Pinpoint the cell where the given text exists, returning its (X, Y) midpoint coordinate. 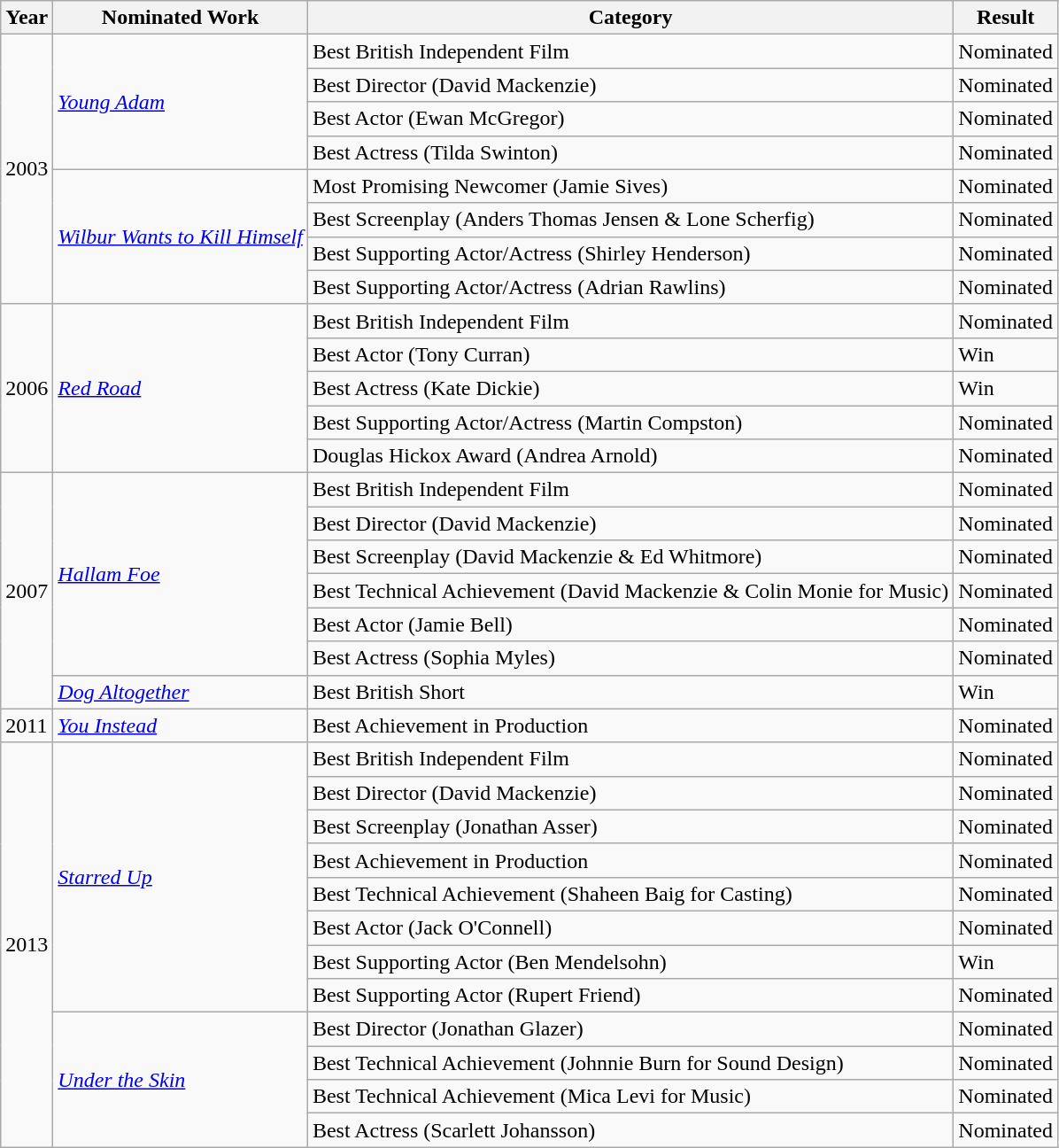
Wilbur Wants to Kill Himself (181, 237)
Best Screenplay (Jonathan Asser) (630, 826)
Best Actor (Jack O'Connell) (630, 927)
Best Director (Jonathan Glazer) (630, 1029)
Best Supporting Actor/Actress (Martin Compston) (630, 423)
Best Supporting Actor/Actress (Adrian Rawlins) (630, 287)
Best Supporting Actor (Rupert Friend) (630, 996)
2003 (27, 169)
Year (27, 18)
Young Adam (181, 102)
Best Actress (Sophia Myles) (630, 658)
Best Screenplay (David Mackenzie & Ed Whitmore) (630, 557)
Dog Altogether (181, 692)
Hallam Foe (181, 574)
Douglas Hickox Award (Andrea Arnold) (630, 456)
Red Road (181, 388)
You Instead (181, 725)
Under the Skin (181, 1080)
Category (630, 18)
Nominated Work (181, 18)
Best Supporting Actor (Ben Mendelsohn) (630, 961)
Best Actor (Ewan McGregor) (630, 119)
Best British Short (630, 692)
Best Actor (Jamie Bell) (630, 624)
2013 (27, 944)
Best Actress (Scarlett Johansson) (630, 1130)
Best Screenplay (Anders Thomas Jensen & Lone Scherfig) (630, 220)
Most Promising Newcomer (Jamie Sives) (630, 186)
Result (1006, 18)
Starred Up (181, 877)
2011 (27, 725)
Best Technical Achievement (Shaheen Baig for Casting) (630, 894)
2007 (27, 591)
Best Technical Achievement (David Mackenzie & Colin Monie for Music) (630, 591)
Best Technical Achievement (Mica Levi for Music) (630, 1097)
Best Actress (Tilda Swinton) (630, 152)
2006 (27, 388)
Best Actor (Tony Curran) (630, 354)
Best Actress (Kate Dickie) (630, 388)
Best Supporting Actor/Actress (Shirley Henderson) (630, 253)
Best Technical Achievement (Johnnie Burn for Sound Design) (630, 1063)
